For the text-containing cell, return its midpoint in (X, Y) coordinate format. 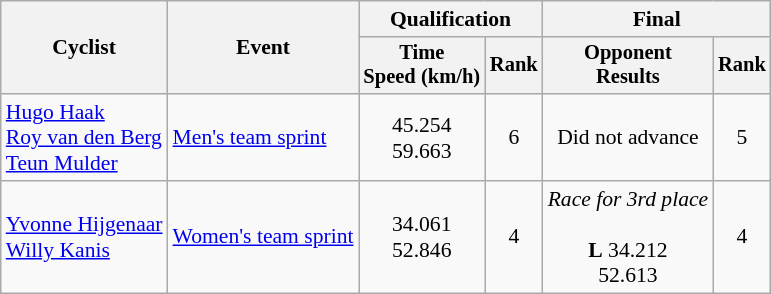
OpponentResults (628, 66)
6 (514, 138)
Qualification (450, 19)
Women's team sprint (264, 237)
Event (264, 48)
Race for 3rd placeL 34.21252.613 (628, 237)
5 (742, 138)
Did not advance (628, 138)
Men's team sprint (264, 138)
34.06152.846 (422, 237)
Final (657, 19)
Hugo HaakRoy van den BergTeun Mulder (84, 138)
TimeSpeed (km/h) (422, 66)
Yvonne HijgenaarWilly Kanis (84, 237)
Cyclist (84, 48)
45.25459.663 (422, 138)
